Extract the [x, y] coordinate from the center of the cell holding the provided text.  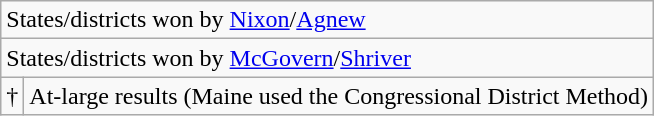
States/districts won by McGovern/Shriver [328, 58]
At-large results (Maine used the Congressional District Method) [339, 96]
† [12, 96]
States/districts won by Nixon/Agnew [328, 20]
